Find where the given text appears and provide that cell's center as (X, Y) coordinate. 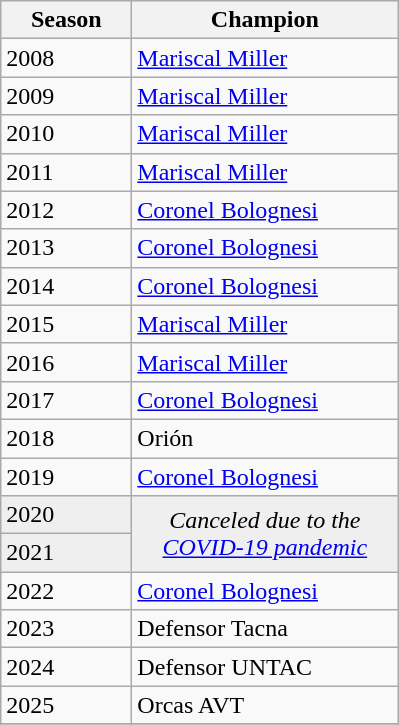
Orcas AVT (265, 705)
2010 (66, 134)
2011 (66, 172)
Defensor UNTAC (265, 667)
2024 (66, 667)
2022 (66, 591)
Defensor Tacna (265, 629)
2023 (66, 629)
2014 (66, 286)
2018 (66, 438)
2015 (66, 324)
Orión (265, 438)
Champion (265, 20)
Season (66, 20)
2008 (66, 58)
2016 (66, 362)
Canceled due to the COVID-19 pandemic (265, 534)
2013 (66, 248)
2019 (66, 477)
2021 (66, 553)
2012 (66, 210)
2025 (66, 705)
2020 (66, 515)
2009 (66, 96)
2017 (66, 400)
